Detect which cell encompasses the target text, then output its (X, Y) center coordinate. 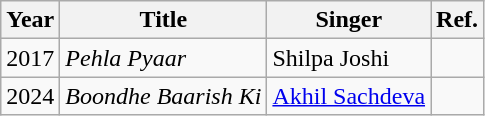
Title (164, 20)
Ref. (458, 20)
Akhil Sachdeva (349, 96)
Year (30, 20)
2017 (30, 58)
Boondhe Baarish Ki (164, 96)
2024 (30, 96)
Singer (349, 20)
Shilpa Joshi (349, 58)
Pehla Pyaar (164, 58)
